Determine the (x, y) coordinate at the center of the cell enclosing the given text.  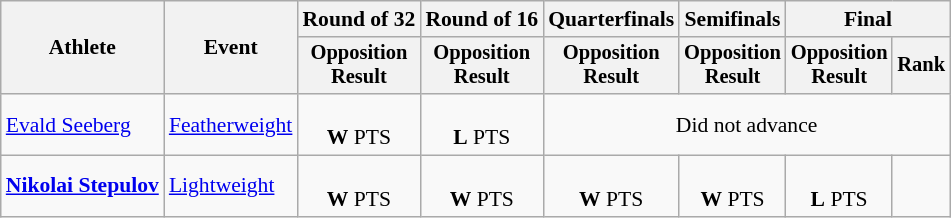
Athlete (82, 48)
Final (868, 19)
Event (231, 48)
Round of 16 (482, 19)
Featherweight (231, 124)
Nikolai Stepulov (82, 186)
Evald Seeberg (82, 124)
Semifinals (732, 19)
Rank (921, 66)
Did not advance (746, 124)
Lightweight (231, 186)
Quarterfinals (611, 19)
Round of 32 (358, 19)
